Return the (x, y) coordinate for the center point of the cell that contains the specified text.  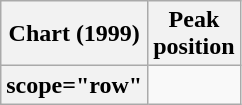
scope="row" (74, 85)
Peakposition (194, 34)
Chart (1999) (74, 34)
